Find where the given text appears and provide that cell's center as [x, y] coordinate. 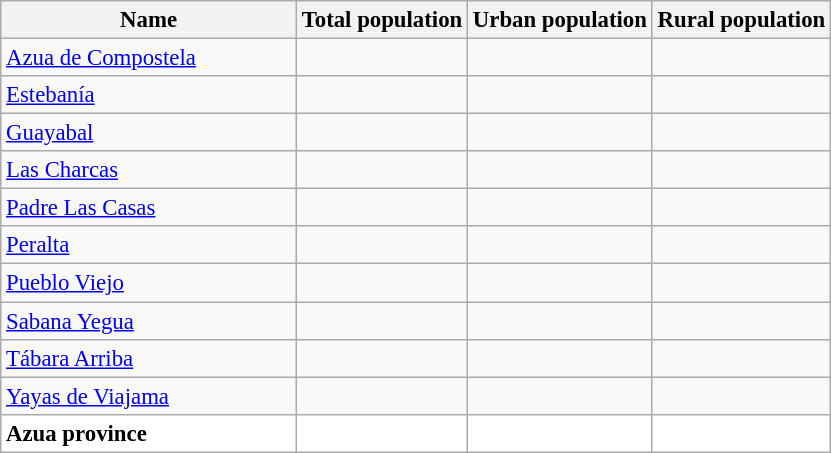
Pueblo Viejo [149, 283]
Azua de Compostela [149, 58]
Urban population [560, 20]
Sabana Yegua [149, 321]
Estebanía [149, 95]
Guayabal [149, 133]
Las Charcas [149, 170]
Yayas de Viajama [149, 396]
Padre Las Casas [149, 208]
Name [149, 20]
Peralta [149, 245]
Tábara Arriba [149, 358]
Rural population [741, 20]
Total population [382, 20]
Azua province [149, 433]
